Extract the (x, y) coordinate from the center of the cell holding the provided text.  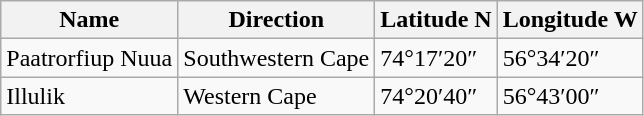
Southwestern Cape (276, 58)
Illulik (90, 96)
Paatrorfiup Nuua (90, 58)
74°17′20″ (436, 58)
Western Cape (276, 96)
Longitude W (570, 20)
56°43′00″ (570, 96)
56°34′20″ (570, 58)
74°20′40″ (436, 96)
Latitude N (436, 20)
Name (90, 20)
Direction (276, 20)
